Capture the cell that displays the provided text and extract its [x, y] central coordinate. 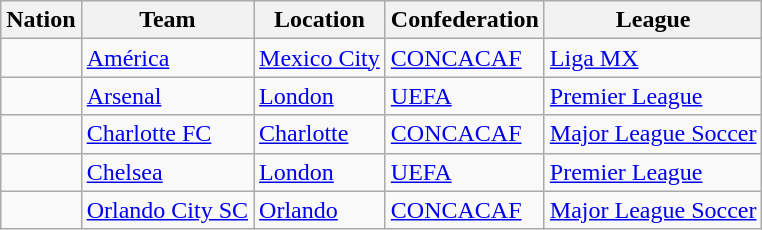
Nation [41, 20]
Location [320, 20]
América [167, 58]
Orlando City SC [167, 210]
Orlando [320, 210]
Charlotte FC [167, 134]
Charlotte [320, 134]
Team [167, 20]
Confederation [464, 20]
Chelsea [167, 172]
Liga MX [653, 58]
Arsenal [167, 96]
League [653, 20]
Mexico City [320, 58]
